Output the (X, Y) coordinate of the center of the cell containing the given text.  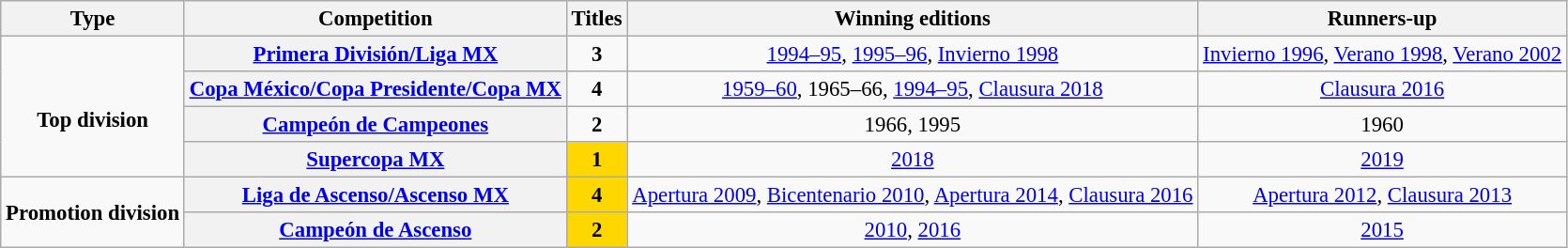
Campeón de Campeones (376, 125)
1994–95, 1995–96, Invierno 1998 (913, 54)
Campeón de Ascenso (376, 230)
1 (597, 160)
Apertura 2012, Clausura 2013 (1382, 195)
3 (597, 54)
Titles (597, 19)
2015 (1382, 230)
1960 (1382, 125)
Promotion division (93, 212)
1959–60, 1965–66, 1994–95, Clausura 2018 (913, 89)
2010, 2016 (913, 230)
Runners-up (1382, 19)
Supercopa MX (376, 160)
1966, 1995 (913, 125)
2019 (1382, 160)
2018 (913, 160)
Type (93, 19)
Copa México/Copa Presidente/Copa MX (376, 89)
Apertura 2009, Bicentenario 2010, Apertura 2014, Clausura 2016 (913, 195)
Competition (376, 19)
Primera División/Liga MX (376, 54)
Clausura 2016 (1382, 89)
Top division (93, 107)
Invierno 1996, Verano 1998, Verano 2002 (1382, 54)
Winning editions (913, 19)
Liga de Ascenso/Ascenso MX (376, 195)
